Identify which cell holds the provided text, then report its (X, Y) central coordinate. 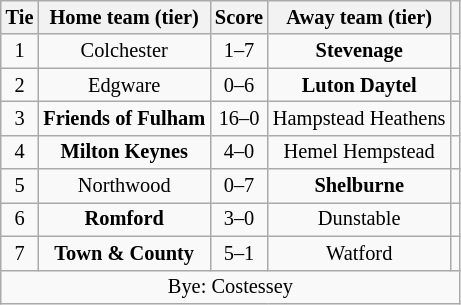
Luton Daytel (359, 85)
Friends of Fulham (124, 118)
4–0 (239, 152)
Stevenage (359, 51)
Score (239, 17)
Hemel Hempstead (359, 152)
Bye: Costessey (230, 287)
0–6 (239, 85)
2 (20, 85)
Shelburne (359, 186)
Dunstable (359, 219)
3–0 (239, 219)
Milton Keynes (124, 152)
5–1 (239, 253)
3 (20, 118)
Hampstead Heathens (359, 118)
Watford (359, 253)
0–7 (239, 186)
Town & County (124, 253)
Away team (tier) (359, 17)
16–0 (239, 118)
6 (20, 219)
Home team (tier) (124, 17)
Tie (20, 17)
Colchester (124, 51)
Edgware (124, 85)
Northwood (124, 186)
1–7 (239, 51)
5 (20, 186)
1 (20, 51)
7 (20, 253)
Romford (124, 219)
4 (20, 152)
